Return the (x, y) coordinate for the center point of the cell that contains the specified text.  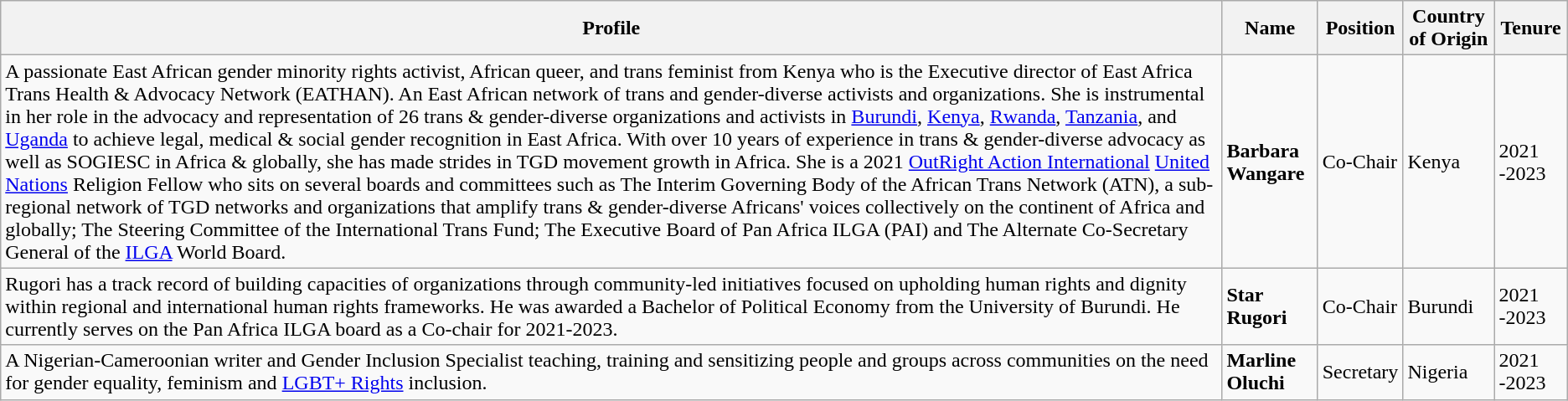
Kenya (1449, 162)
Star Rugori (1270, 306)
Nigeria (1449, 372)
Country of Origin (1449, 28)
Barbara Wangare (1270, 162)
Name (1270, 28)
Marline Oluchi (1270, 372)
Burundi (1449, 306)
Position (1360, 28)
Tenure (1531, 28)
Profile (611, 28)
Secretary (1360, 372)
